Return the [X, Y] coordinate for the center point of the cell that contains the specified text.  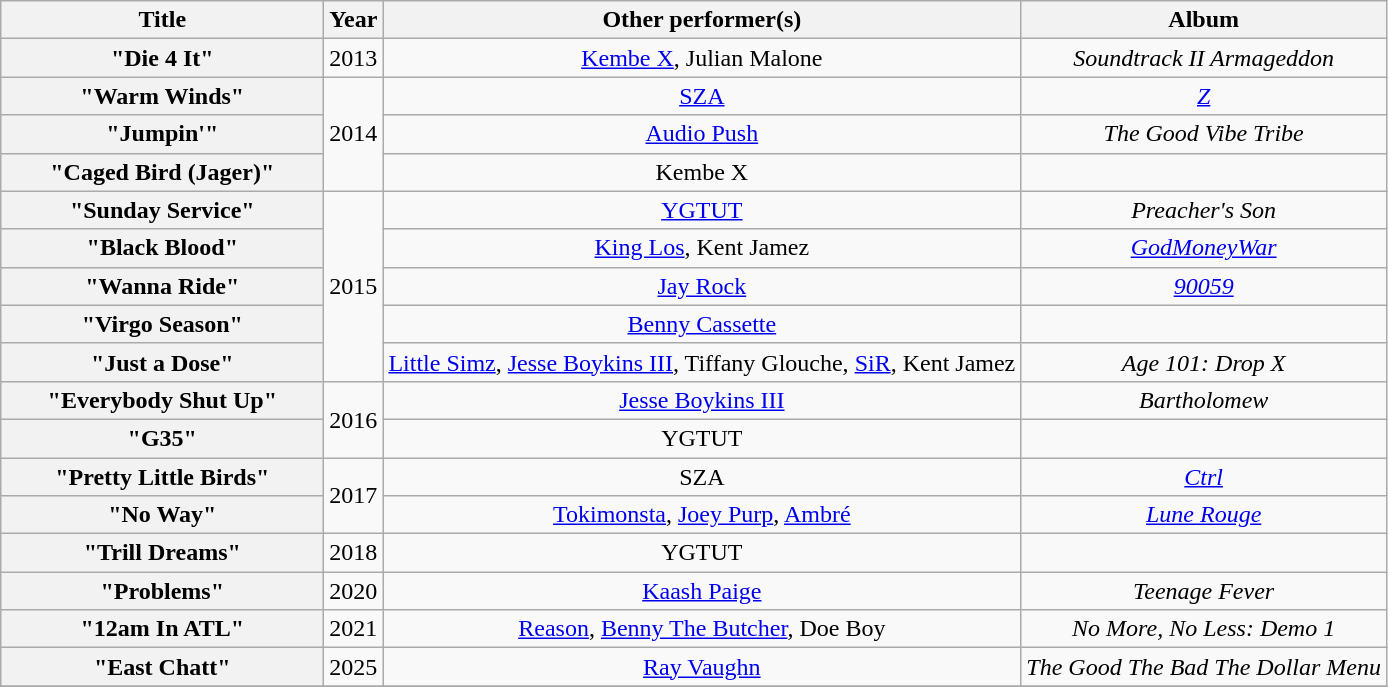
90059 [1204, 286]
GodMoneyWar [1204, 248]
"Warm Winds" [162, 96]
King Los, Kent Jamez [702, 248]
Lune Rouge [1204, 515]
"Virgo Season" [162, 324]
Soundtrack II Armageddon [1204, 58]
"Everybody Shut Up" [162, 400]
2020 [354, 591]
Tokimonsta, Joey Purp, Ambré [702, 515]
"Problems" [162, 591]
2017 [354, 496]
Benny Cassette [702, 324]
Preacher's Son [1204, 210]
Little Simz, Jesse Boykins III, Tiffany Glouche, SiR, Kent Jamez [702, 362]
No More, No Less: Demo 1 [1204, 629]
"Wanna Ride" [162, 286]
Bartholomew [1204, 400]
"Just a Dose" [162, 362]
"Trill Dreams" [162, 553]
"Caged Bird (Jager)" [162, 172]
2015 [354, 286]
Ctrl [1204, 477]
The Good Vibe Tribe [1204, 134]
"Jumpin'" [162, 134]
2021 [354, 629]
"Die 4 It" [162, 58]
"G35" [162, 438]
2016 [354, 419]
The Good The Bad The Dollar Menu [1204, 667]
2018 [354, 553]
2025 [354, 667]
Jesse Boykins III [702, 400]
Age 101: Drop X [1204, 362]
"No Way" [162, 515]
Z [1204, 96]
2013 [354, 58]
Ray Vaughn [702, 667]
Kaash Paige [702, 591]
Title [162, 20]
Other performer(s) [702, 20]
Year [354, 20]
Audio Push [702, 134]
"Black Blood" [162, 248]
Teenage Fever [1204, 591]
"East Chatt" [162, 667]
"Pretty Little Birds" [162, 477]
Kembe X [702, 172]
2014 [354, 134]
Jay Rock [702, 286]
Album [1204, 20]
Reason, Benny The Butcher, Doe Boy [702, 629]
Kembe X, Julian Malone [702, 58]
"12am In ATL" [162, 629]
"Sunday Service" [162, 210]
